From the cell containing the given text, extract its center point as (X, Y) coordinate. 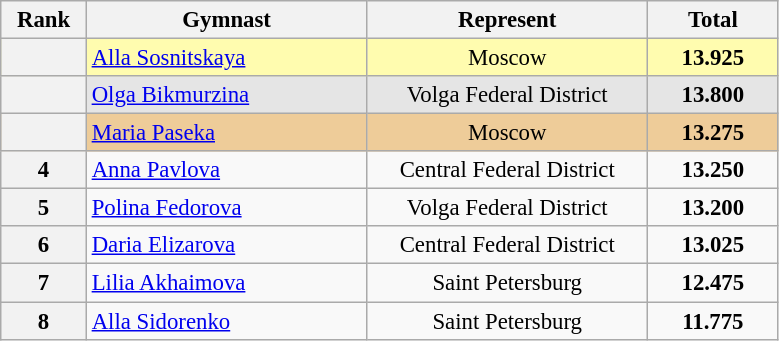
Alla Sidorenko (226, 321)
13.925 (714, 58)
Gymnast (226, 20)
13.800 (714, 95)
Alla Sosnitskaya (226, 58)
7 (44, 283)
Represent (508, 20)
13.275 (714, 133)
Anna Pavlova (226, 170)
4 (44, 170)
Rank (44, 20)
11.775 (714, 321)
5 (44, 208)
13.250 (714, 170)
Lilia Akhaimova (226, 283)
13.200 (714, 208)
13.025 (714, 245)
Maria Paseka (226, 133)
8 (44, 321)
Polina Fedorova (226, 208)
12.475 (714, 283)
Olga Bikmurzina (226, 95)
Total (714, 20)
6 (44, 245)
Daria Elizarova (226, 245)
